Pinpoint the cell where the given text exists, returning its (x, y) midpoint coordinate. 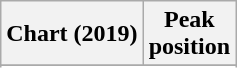
Chart (2019) (72, 34)
Peakposition (189, 34)
